Scan for the cell matching the given text and deliver its (x, y) coordinate at center. 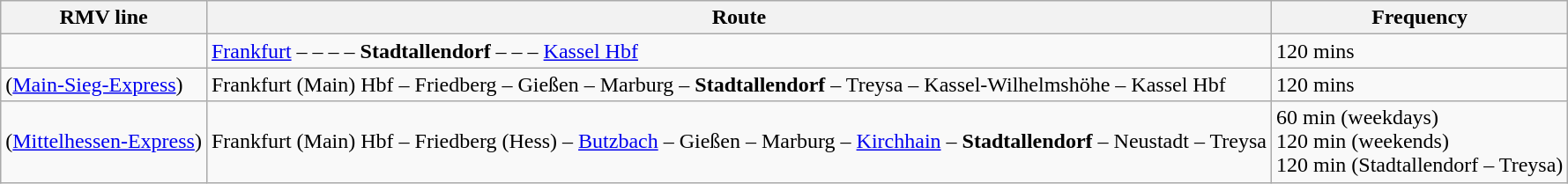
Frankfurt (Main) Hbf – Friedberg (Hess) – Butzbach – Gießen – Marburg – Kirchhain – Stadtallendorf – Neustadt – Treysa (739, 142)
Frankfurt – – – – Stadtallendorf – – – Kassel Hbf (739, 51)
(Main-Sieg-Express) (104, 85)
(Mittelhessen-Express) (104, 142)
Frequency (1419, 18)
RMV line (104, 18)
Route (739, 18)
60 min (weekdays)120 min (weekends)120 min (Stadtallendorf – Treysa) (1419, 142)
Frankfurt (Main) Hbf – Friedberg – Gießen – Marburg – Stadtallendorf – Treysa – Kassel-Wilhelmshöhe – Kassel Hbf (739, 85)
